Identify which cell holds the provided text, then report its [x, y] central coordinate. 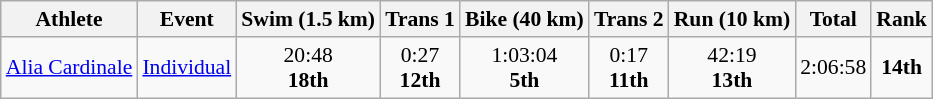
Trans 1 [420, 19]
Individual [186, 68]
14th [902, 68]
Trans 2 [629, 19]
2:06:58 [833, 68]
0:2712th [420, 68]
Swim (1.5 km) [308, 19]
Run (10 km) [732, 19]
1:03:04 5th [524, 68]
Athlete [70, 19]
Bike (40 km) [524, 19]
0:1711th [629, 68]
Alia Cardinale [70, 68]
42:1913th [732, 68]
20:4818th [308, 68]
Rank [902, 19]
Total [833, 19]
Event [186, 19]
